Detect which cell encompasses the target text, then output its (x, y) center coordinate. 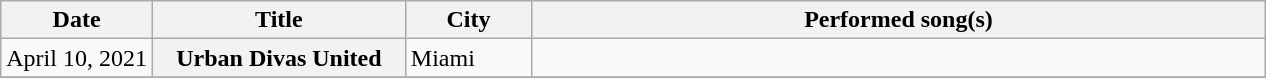
Title (278, 20)
April 10, 2021 (77, 58)
Performed song(s) (898, 20)
Miami (468, 58)
City (468, 20)
Date (77, 20)
Urban Divas United (278, 58)
